Locate the cell with the specified text and output its (X, Y) center coordinate. 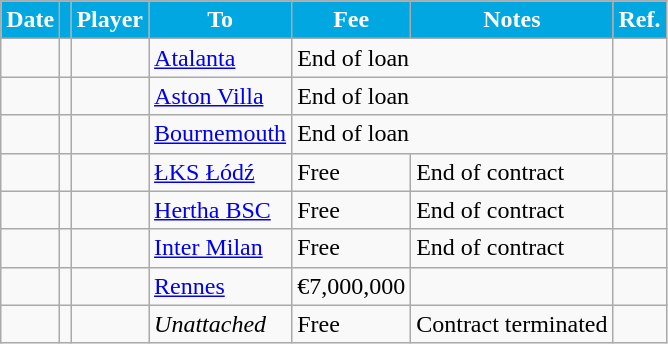
Date (30, 20)
Ref. (640, 20)
Rennes (220, 286)
Notes (512, 20)
Hertha BSC (220, 210)
Player (110, 20)
€7,000,000 (352, 286)
To (220, 20)
Atalanta (220, 58)
Aston Villa (220, 96)
Contract terminated (512, 324)
ŁKS Łódź (220, 172)
Inter Milan (220, 248)
Bournemouth (220, 134)
Fee (352, 20)
Unattached (220, 324)
